Return the [x, y] coordinate for the center point of the cell that contains the specified text.  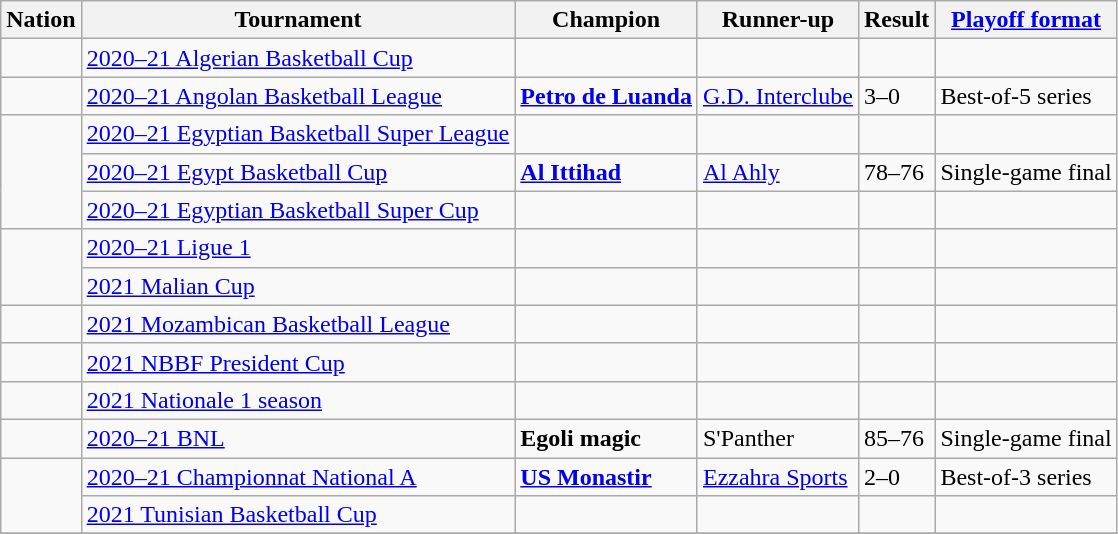
2020–21 Egypt Basketball Cup [298, 172]
Champion [606, 20]
Playoff format [1026, 20]
2020–21 Angolan Basketball League [298, 96]
2021 Tunisian Basketball Cup [298, 515]
2020–21 BNL [298, 438]
2020–21 Egyptian Basketball Super Cup [298, 210]
2020–21 Egyptian Basketball Super League [298, 134]
Egoli magic [606, 438]
2020–21 Ligue 1 [298, 248]
2021 NBBF President Cup [298, 362]
Al Ittihad [606, 172]
Nation [41, 20]
2020–21 Championnat National A [298, 477]
G.D. Interclube [778, 96]
Al Ahly [778, 172]
2020–21 Algerian Basketball Cup [298, 58]
US Monastir [606, 477]
85–76 [896, 438]
Best-of-3 series [1026, 477]
2021 Mozambican Basketball League [298, 324]
2021 Malian Cup [298, 286]
2–0 [896, 477]
Tournament [298, 20]
Ezzahra Sports [778, 477]
Petro de Luanda [606, 96]
2021 Nationale 1 season [298, 400]
Best-of-5 series [1026, 96]
Result [896, 20]
S'Panther [778, 438]
78–76 [896, 172]
Runner-up [778, 20]
3–0 [896, 96]
